Output the [X, Y] coordinate of the center of the cell containing the given text.  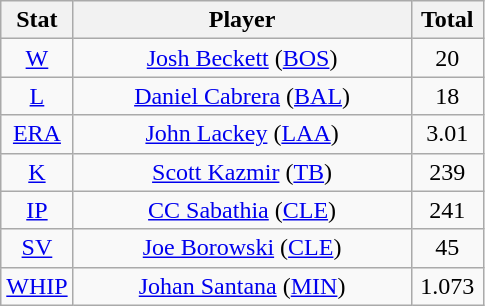
45 [447, 248]
Daniel Cabrera (BAL) [242, 96]
W [37, 58]
Joe Borowski (CLE) [242, 248]
K [37, 172]
Player [242, 20]
Stat [37, 20]
241 [447, 210]
ERA [37, 134]
18 [447, 96]
239 [447, 172]
WHIP [37, 286]
Scott Kazmir (TB) [242, 172]
20 [447, 58]
3.01 [447, 134]
IP [37, 210]
Josh Beckett (BOS) [242, 58]
SV [37, 248]
Johan Santana (MIN) [242, 286]
L [37, 96]
Total [447, 20]
1.073 [447, 286]
John Lackey (LAA) [242, 134]
CC Sabathia (CLE) [242, 210]
